Locate the cell with the specified text and output its (x, y) center coordinate. 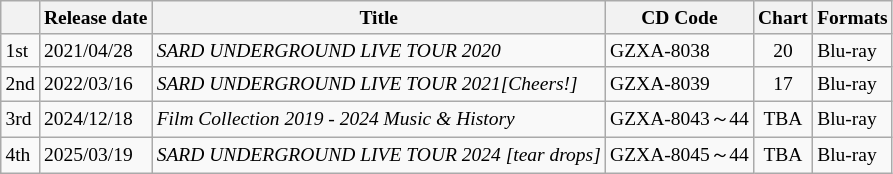
2024/12/18 (96, 119)
GZXA-8045～44 (679, 155)
2022/03/16 (96, 84)
2021/04/28 (96, 50)
4th (20, 155)
SARD UNDERGROUND LIVE TOUR 2024 [tear drops] (378, 155)
2025/03/19 (96, 155)
GZXA-8043～44 (679, 119)
GZXA-8038 (679, 50)
SARD UNDERGROUND LIVE TOUR 2021[Cheers!] (378, 84)
17 (782, 84)
SARD UNDERGROUND LIVE TOUR 2020 (378, 50)
Title (378, 18)
3rd (20, 119)
Film Collection 2019 - 2024 Music & History (378, 119)
20 (782, 50)
1st (20, 50)
GZXA-8039 (679, 84)
2nd (20, 84)
CD Code (679, 18)
Formats (853, 18)
Release date (96, 18)
Chart (782, 18)
